Extract the (x, y) coordinate from the center of the cell holding the provided text.  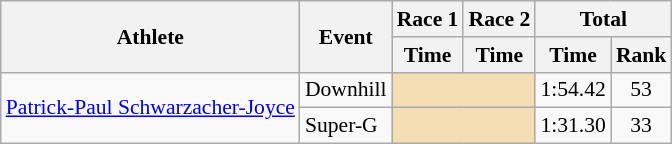
Athlete (150, 36)
33 (642, 126)
Super-G (346, 126)
Race 1 (428, 19)
Rank (642, 55)
Event (346, 36)
Race 2 (499, 19)
Total (603, 19)
Patrick-Paul Schwarzacher-Joyce (150, 108)
Downhill (346, 90)
53 (642, 90)
1:31.30 (572, 126)
1:54.42 (572, 90)
